Find where the given text appears and provide that cell's center as [X, Y] coordinate. 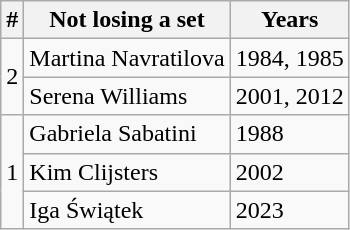
Kim Clijsters [127, 172]
2002 [290, 172]
1 [12, 172]
Iga Świątek [127, 210]
1984, 1985 [290, 58]
Years [290, 20]
Not losing a set [127, 20]
2023 [290, 210]
Serena Williams [127, 96]
1988 [290, 134]
Gabriela Sabatini [127, 134]
# [12, 20]
2 [12, 77]
2001, 2012 [290, 96]
Martina Navratilova [127, 58]
